Search for the cell housing the specified text and yield its [x, y] center coordinate. 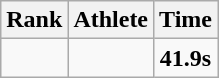
Time [186, 20]
Athlete [111, 20]
41.9s [186, 58]
Rank [34, 20]
